Extract the [X, Y] coordinate from the center of the cell holding the provided text.  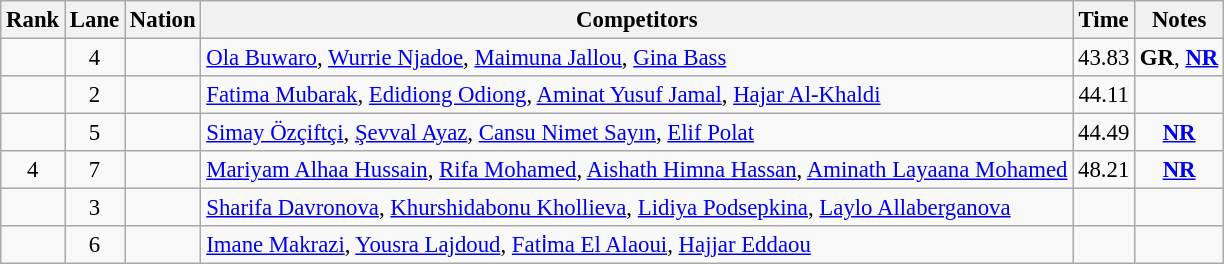
Nation [163, 20]
3 [95, 208]
Lane [95, 20]
Notes [1180, 20]
Mariyam Alhaa Hussain, Rifa Mohamed, Aishath Himna Hassan, Aminath Layaana Mohamed [637, 170]
Ola Buwaro, Wurrie Njadoe, Maimuna Jallou, Gina Bass [637, 58]
48.21 [1104, 170]
5 [95, 133]
Time [1104, 20]
Competitors [637, 20]
44.11 [1104, 95]
Fatima Mubarak, Edidiong Odiong, Aminat Yusuf Jamal, Hajar Al-Khaldi [637, 95]
GR, NR [1180, 58]
2 [95, 95]
6 [95, 245]
7 [95, 170]
43.83 [1104, 58]
Rank [33, 20]
Imane Makrazi, Yousra Lajdoud, Fati̇ma El Alaoui, Hajjar Eddaou [637, 245]
Simay Özçiftçi, Şevval Ayaz, Cansu Nimet Sayın, Elif Polat [637, 133]
Sharifa Davronova, Khurshidabonu Khollieva, Lidiya Podsepkina, Laylo Allaberganova [637, 208]
44.49 [1104, 133]
